Output the (X, Y) coordinate of the center of the cell containing the given text.  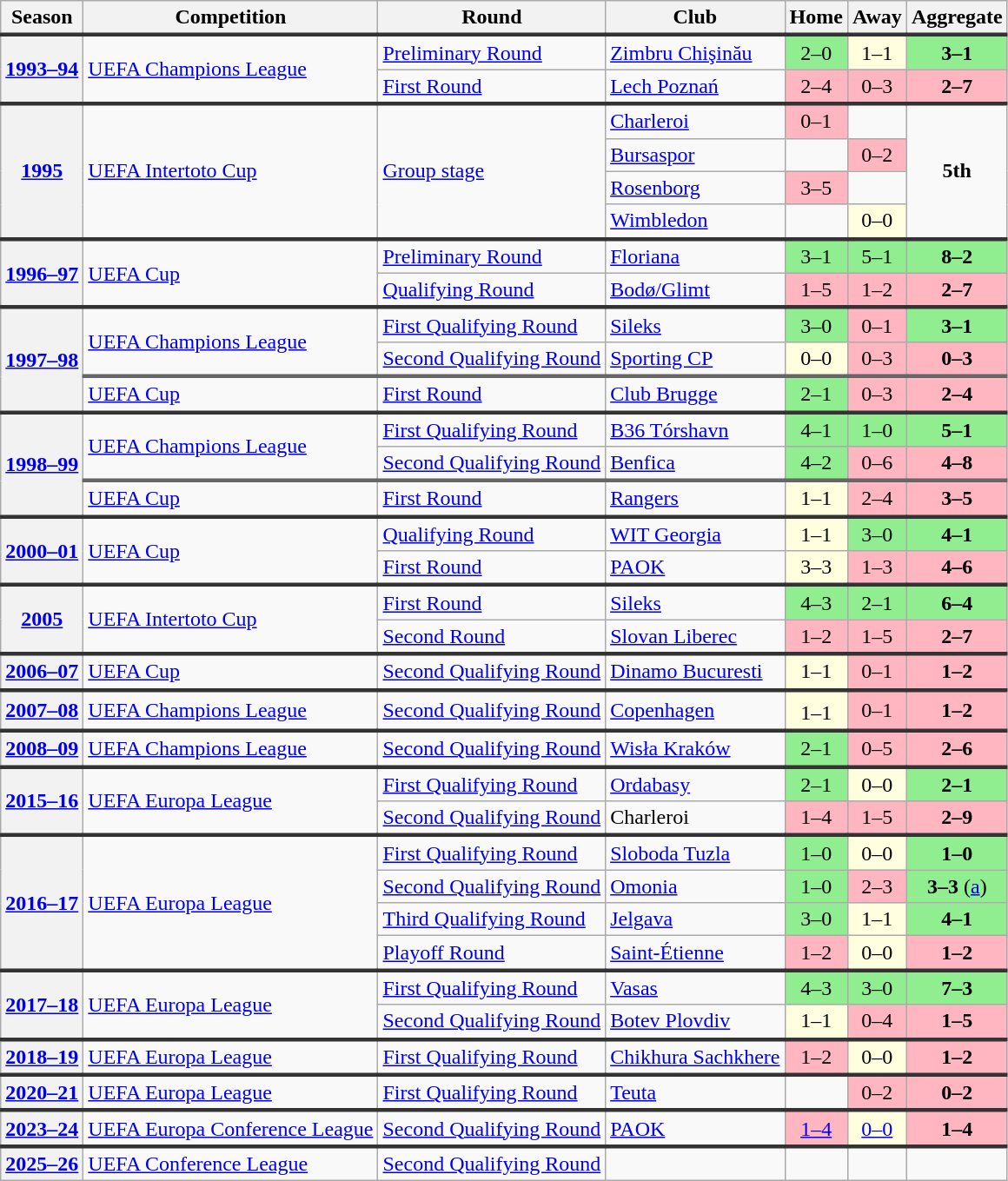
Slovan Liberec (695, 637)
Bursaspor (695, 155)
5th (957, 170)
7–3 (957, 987)
2000–01 (42, 551)
2–6 (957, 749)
0–4 (877, 1022)
Copenhagen (695, 711)
Wimbledon (695, 222)
0–5 (877, 749)
Floriana (695, 256)
2015–16 (42, 801)
2025–26 (42, 1164)
Jelgava (695, 919)
Club Brugge (695, 395)
UEFA Europa Conference League (231, 1128)
2007–08 (42, 711)
Second Round (492, 637)
2–9 (957, 819)
Chikhura Sachkhere (695, 1057)
4–6 (957, 568)
Home (816, 18)
Ordabasy (695, 784)
Sloboda Tuzla (695, 853)
B36 Tórshavn (695, 429)
1995 (42, 170)
2006–07 (42, 671)
2020–21 (42, 1093)
Lech Poznań (695, 87)
3–3 (816, 568)
2016–17 (42, 902)
Botev Plovdiv (695, 1022)
1996–97 (42, 273)
Benfica (695, 464)
Dinamo Bucuresti (695, 671)
Group stage (492, 170)
Club (695, 18)
Teuta (695, 1093)
1993–94 (42, 70)
2018–19 (42, 1057)
4–8 (957, 464)
1–3 (877, 568)
Omonia (695, 886)
4–2 (816, 464)
Zimbru Chişinău (695, 52)
2–3 (877, 886)
2008–09 (42, 749)
1997–98 (42, 360)
Season (42, 18)
Aggregate (957, 18)
1998–99 (42, 464)
UEFA Conference League (231, 1164)
WIT Georgia (695, 534)
Wisła Kraków (695, 749)
Competition (231, 18)
Sporting CP (695, 359)
Rosenborg (695, 188)
Third Qualifying Round (492, 919)
2005 (42, 619)
Bodø/Glimt (695, 290)
2–0 (816, 52)
2023–24 (42, 1128)
2017–18 (42, 1005)
Away (877, 18)
3–3 (a) (957, 886)
Vasas (695, 987)
8–2 (957, 256)
Round (492, 18)
0–6 (877, 464)
Saint-Étienne (695, 953)
Rangers (695, 499)
Playoff Round (492, 953)
6–4 (957, 602)
